Return the (x, y) coordinate for the center point of the cell that contains the specified text.  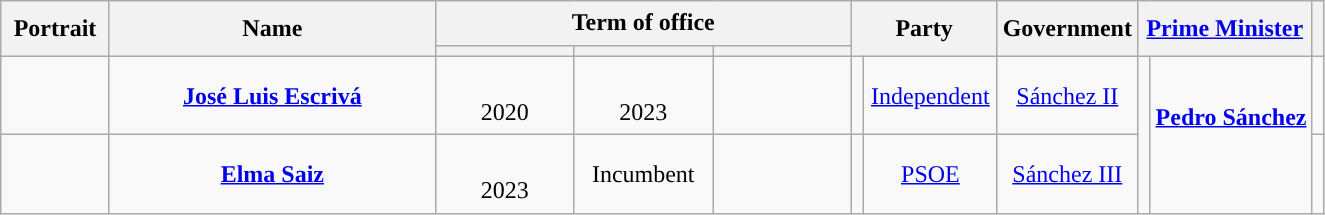
Independent (931, 95)
José Luis Escrivá (272, 95)
Government (1067, 29)
Portrait (56, 29)
Elma Saiz (272, 174)
Pedro Sánchez (1231, 134)
Party (924, 29)
Sánchez III (1067, 174)
PSOE (931, 174)
Name (272, 29)
Incumbent (644, 174)
Sánchez II (1067, 95)
2020 (504, 95)
Term of office (643, 24)
Prime Minister (1224, 29)
